Identify which cell holds the provided text, then report its [X, Y] central coordinate. 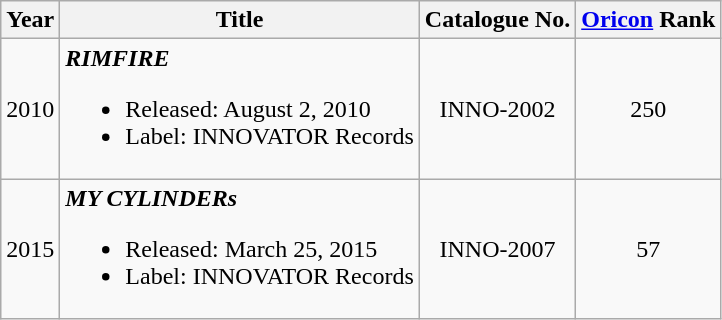
RIMFIREReleased: August 2, 2010Label: INNOVATOR Records [240, 109]
MY CYLINDERsReleased: March 25, 2015Label: INNOVATOR Records [240, 249]
INNO-2002 [497, 109]
57 [648, 249]
2015 [30, 249]
250 [648, 109]
INNO-2007 [497, 249]
Title [240, 20]
Year [30, 20]
Catalogue No. [497, 20]
Oricon Rank [648, 20]
2010 [30, 109]
